Extract the [X, Y] coordinate from the center of the cell holding the provided text.  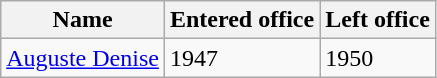
Auguste Denise [83, 58]
1950 [378, 58]
1947 [242, 58]
Entered office [242, 20]
Left office [378, 20]
Name [83, 20]
